Return [x, y] of the center of cell containing provided text 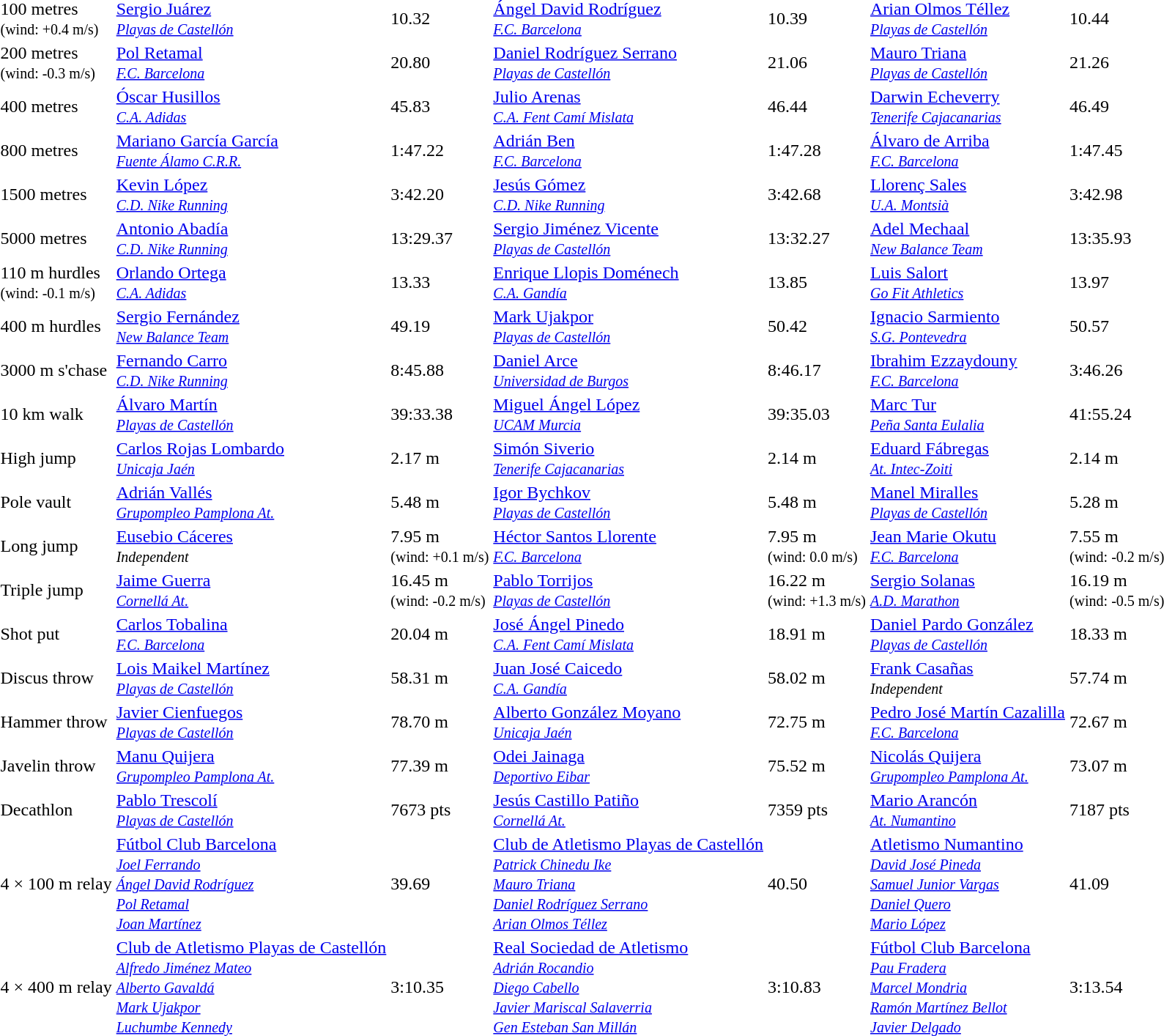
Luis SalortGo Fit Athletics [968, 283]
8:45.88 [440, 371]
Orlando OrtegaC.A. Adidas [251, 283]
Darwin EcheverryTenerife Cajacanarias [968, 107]
Manu QuijeraGrupompleo Pamplona At. [251, 766]
13.85 [816, 283]
Mario ArancónAt. Numantino [968, 810]
46.44 [816, 107]
Pablo TorrijosPlayas de Castellón [629, 591]
Jesús GómezC.D. Nike Running [629, 195]
77.39 m [440, 766]
Atletismo NumantinoDavid José PinedaSamuel Junior VargasDaniel QueroMario López [968, 884]
Julio ArenasC.A. Fent Camí Mislata [629, 107]
13.33 [440, 283]
50.42 [816, 327]
Carlos Rojas LombardoUnicaja Jaén [251, 459]
39:33.38 [440, 415]
Sergio SolanasA.D. Marathon [968, 591]
Lois Maikel MartínezPlayas de Castellón [251, 678]
Mark UjakporPlayas de Castellón [629, 327]
58.31 m [440, 678]
Óscar HusillosC.A. Adidas [251, 107]
Antonio AbadíaC.D. Nike Running [251, 239]
Llorenç SalesU.A. Montsià [968, 195]
7359 pts [816, 810]
Jaime GuerraCornellá At. [251, 591]
13:32.27 [816, 239]
Jesús Castillo PatiñoCornellá At. [629, 810]
Alberto González MoyanoUnicaja Jaén [629, 722]
2.17 m [440, 459]
Adel MechaalNew Balance Team [968, 239]
1:47.28 [816, 151]
8:46.17 [816, 371]
Club de Atletismo Playas de CastellónPatrick Chinedu IkeMauro TrianaDaniel Rodríguez SerranoArian Olmos Téllez [629, 884]
Álvaro MartínPlayas de Castellón [251, 415]
José Ángel PinedoC.A. Fent Camí Mislata [629, 634]
Sergio FernándezNew Balance Team [251, 327]
Adrián VallésGrupompleo Pamplona At. [251, 503]
58.02 m [816, 678]
Enrique Llopis DoménechC.A. Gandía [629, 283]
Álvaro de ArribaF.C. Barcelona [968, 151]
Eusebio CáceresIndependent [251, 547]
Fernando CarroC.D. Nike Running [251, 371]
Marc TurPeña Santa Eulalia [968, 415]
39:35.03 [816, 415]
75.52 m [816, 766]
Ignacio SarmientoS.G. Pontevedra [968, 327]
Odei JainagaDeportivo Eibar [629, 766]
21.06 [816, 63]
Simón SiverioTenerife Cajacanarias [629, 459]
20.04 m [440, 634]
Pablo TrescolíPlayas de Castellón [251, 810]
7.95 m(wind: +0.1 m/s) [440, 547]
Eduard FábregasAt. Intec-Zoiti [968, 459]
16.22 m(wind: +1.3 m/s) [816, 591]
72.75 m [816, 722]
Héctor Santos LlorenteF.C. Barcelona [629, 547]
2.14 m [816, 459]
Manel MirallesPlayas de Castellón [968, 503]
13:29.37 [440, 239]
Juan José CaicedoC.A. Gandía [629, 678]
39.69 [440, 884]
Daniel ArceUniversidad de Burgos [629, 371]
Adrián BenF.C. Barcelona [629, 151]
Javier CienfuegosPlayas de Castellón [251, 722]
7.95 m(wind: 0.0 m/s) [816, 547]
7673 pts [440, 810]
20.80 [440, 63]
Mariano García GarcíaFuente Álamo C.R.R. [251, 151]
Mauro TrianaPlayas de Castellón [968, 63]
Miguel Ángel LópezUCAM Murcia [629, 415]
45.83 [440, 107]
Nicolás QuijeraGrupompleo Pamplona At. [968, 766]
Igor BychkovPlayas de Castellón [629, 503]
Carlos TobalinaF.C. Barcelona [251, 634]
18.91 m [816, 634]
49.19 [440, 327]
40.50 [816, 884]
Pol RetamalF.C. Barcelona [251, 63]
Fútbol Club BarcelonaJoel FerrandoÁngel David RodríguezPol RetamalJoan Martínez [251, 884]
Kevin LópezC.D. Nike Running [251, 195]
Daniel Rodríguez SerranoPlayas de Castellón [629, 63]
78.70 m [440, 722]
Frank CasañasIndependent [968, 678]
1:47.22 [440, 151]
16.45 m (wind: -0.2 m/s) [440, 591]
3:42.68 [816, 195]
Sergio Jiménez VicentePlayas de Castellón [629, 239]
3:42.20 [440, 195]
Ibrahim EzzaydounyF.C. Barcelona [968, 371]
Daniel Pardo GonzálezPlayas de Castellón [968, 634]
Jean Marie OkutuF.C. Barcelona [968, 547]
Pedro José Martín CazalillaF.C. Barcelona [968, 722]
